Return [x, y] of the center of cell containing provided text 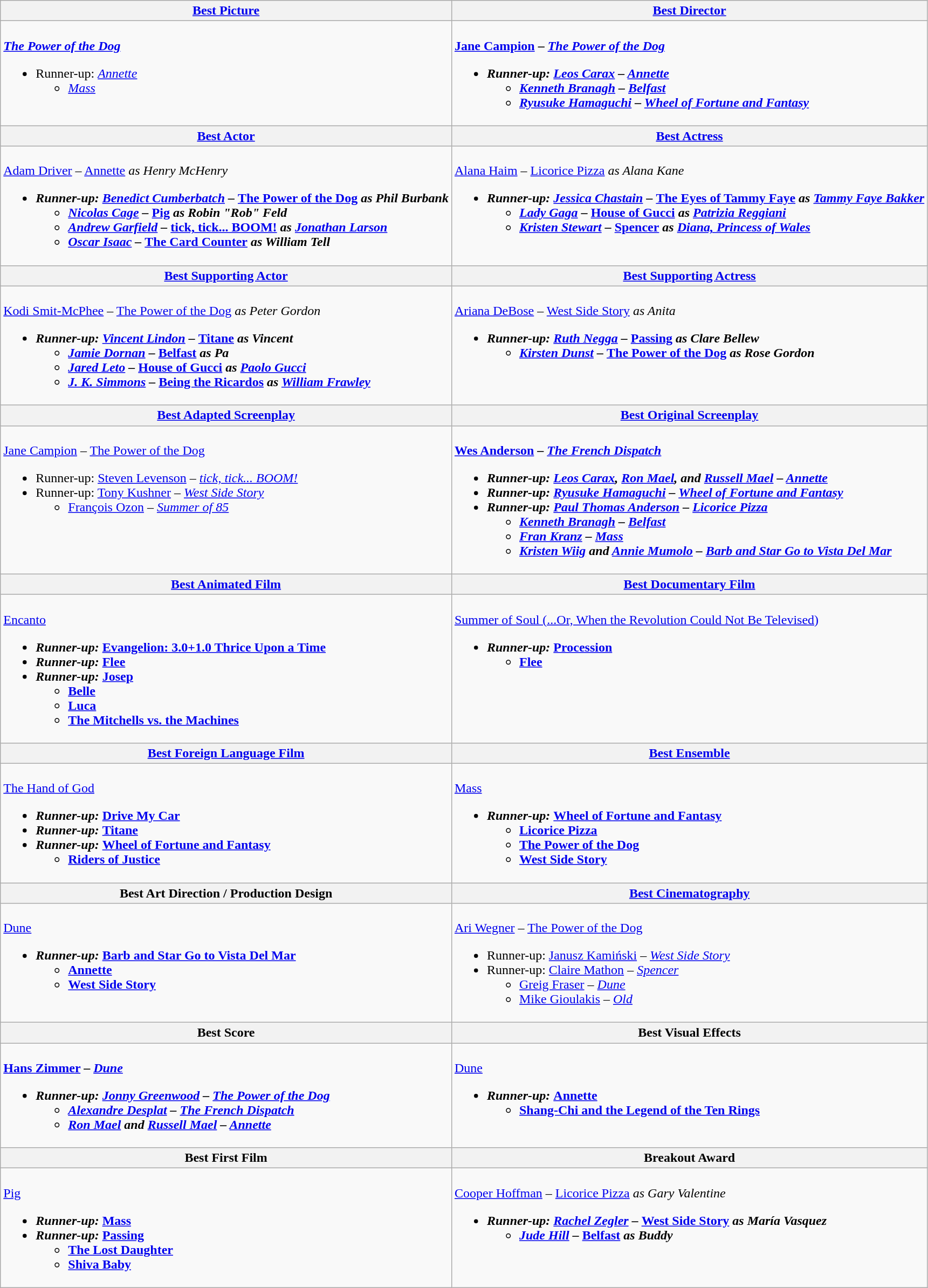
Hans Zimmer – DuneRunner-up: Jonny Greenwood – The Power of the DogAlexandre Desplat – The French DispatchRon Mael and Russell Mael – Annette [226, 1095]
Best Foreign Language Film [226, 753]
Best Supporting Actor [226, 276]
The Power of the DogRunner-up: AnnetteMass [226, 73]
Best Picture [226, 11]
Ariana DeBose – West Side Story as AnitaRunner-up: Ruth Negga – Passing as Clare BellewKirsten Dunst – The Power of the Dog as Rose Gordon [689, 345]
Best Cinematography [689, 893]
DuneRunner-up: Barb and Star Go to Vista Del MarAnnetteWest Side Story [226, 963]
Best Ensemble [689, 753]
Best Director [689, 11]
Best Actor [226, 136]
Best Visual Effects [689, 1033]
Best Actress [689, 136]
Cooper Hoffman – Licorice Pizza as Gary ValentineRunner-up: Rachel Zegler – West Side Story as María VasquezJude Hill – Belfast as Buddy [689, 1228]
Best Score [226, 1033]
Summer of Soul (...Or, When the Revolution Could Not Be Televised)Runner-up: ProcessionFlee [689, 669]
Best Original Screenplay [689, 415]
Best Documentary Film [689, 584]
MassRunner-up: Wheel of Fortune and FantasyLicorice PizzaThe Power of the DogWest Side Story [689, 823]
Best Supporting Actress [689, 276]
PigRunner-up: MassRunner-up: PassingThe Lost DaughterShiva Baby [226, 1228]
EncantoRunner-up: Evangelion: 3.0+1.0 Thrice Upon a TimeRunner-up: FleeRunner-up: JosepBelleLucaThe Mitchells vs. the Machines [226, 669]
Best Art Direction / Production Design [226, 893]
Best Animated Film [226, 584]
Breakout Award [689, 1158]
Best Adapted Screenplay [226, 415]
Jane Campion – The Power of the DogRunner-up: Leos Carax – AnnetteKenneth Branagh – BelfastRyusuke Hamaguchi – Wheel of Fortune and Fantasy [689, 73]
DuneRunner-up: AnnetteShang-Chi and the Legend of the Ten Rings [689, 1095]
Best First Film [226, 1158]
The Hand of GodRunner-up: Drive My CarRunner-up: TitaneRunner-up: Wheel of Fortune and FantasyRiders of Justice [226, 823]
